Search for the cell housing the specified text and yield its [x, y] center coordinate. 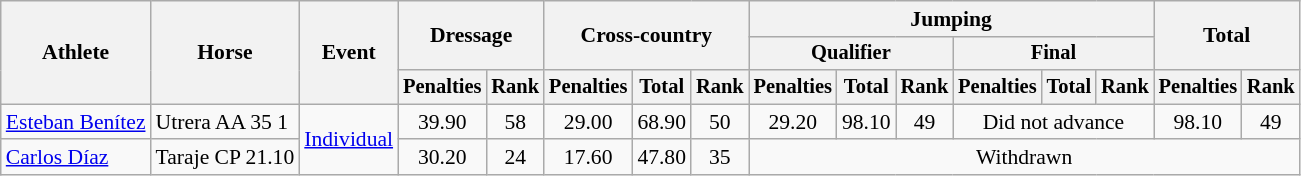
Taraje CP 21.10 [226, 158]
Did not advance [1053, 122]
Esteban Benítez [76, 122]
39.90 [442, 122]
Individual [348, 140]
50 [720, 122]
Carlos Díaz [76, 158]
Cross-country [646, 36]
Utrera AA 35 1 [226, 122]
Event [348, 52]
29.20 [793, 122]
58 [515, 122]
17.60 [588, 158]
Horse [226, 52]
29.00 [588, 122]
Athlete [76, 52]
68.90 [662, 122]
Qualifier [852, 54]
Jumping [952, 19]
Final [1053, 54]
30.20 [442, 158]
47.80 [662, 158]
35 [720, 158]
Dressage [471, 36]
24 [515, 158]
Withdrawn [1024, 158]
